Determine the (x, y) coordinate at the center of the cell enclosing the given text.  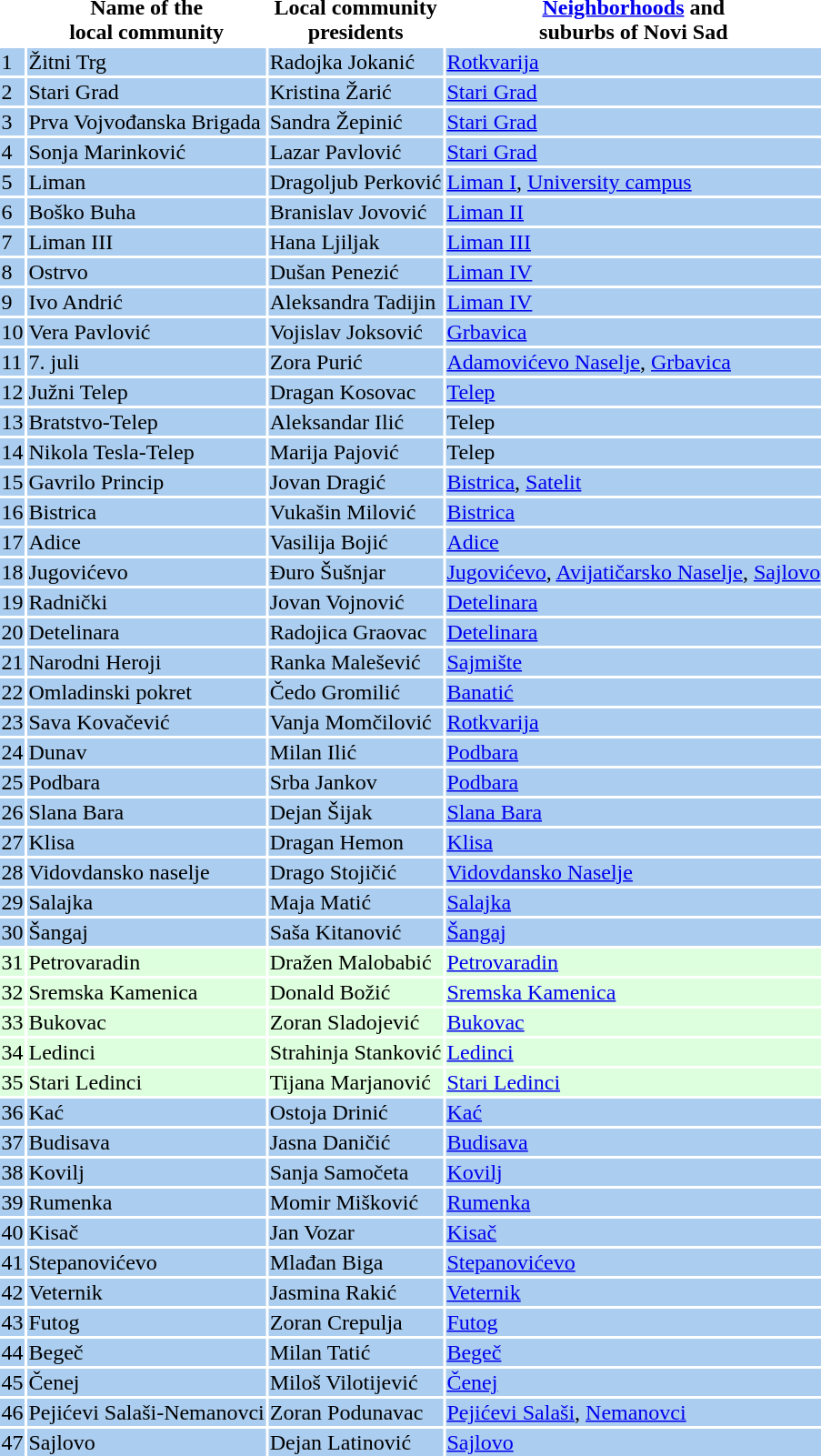
Lazar Pavlović (355, 152)
9 (13, 302)
Begeč (146, 1352)
7. juli (146, 362)
Futog (146, 1322)
Dragoljub Perković (355, 182)
Bukovac (146, 1022)
Hana Ljiljak (355, 242)
Sandra Žepinić (355, 122)
8 (13, 272)
Srba Jankov (355, 782)
18 (13, 572)
Donald Božić (355, 992)
Aleksandar Ilić (355, 422)
15 (13, 482)
Miloš Vilotijević (355, 1382)
Sremska Kamenica (146, 992)
Petrovaradin (146, 962)
Stari Ledinci (146, 1082)
26 (13, 812)
Šangaj (146, 932)
Čenej (146, 1382)
Žitni Trg (146, 62)
Tijana Marjanović (355, 1082)
Milan Tatić (355, 1352)
Dejan Latinović (355, 1442)
Maja Matić (355, 902)
Radojka Jokanić (355, 62)
Marija Pajović (355, 452)
Nikola Tesla-Telep (146, 452)
29 (13, 902)
Sava Kovačević (146, 722)
11 (13, 362)
Momir Mišković (355, 1202)
Zoran Podunavac (355, 1412)
Dragan Hemon (355, 842)
20 (13, 632)
40 (13, 1232)
Radnički (146, 602)
Stari Grad (146, 92)
Zora Purić (355, 362)
Rumenka (146, 1202)
Aleksandra Tadijin (355, 302)
16 (13, 512)
Vera Pavlović (146, 332)
Mlađan Biga (355, 1262)
Liman (146, 182)
35 (13, 1082)
Drago Stojičić (355, 872)
Ivo Andrić (146, 302)
Jasmina Rakić (355, 1292)
33 (13, 1022)
Jasna Daničić (355, 1142)
Veternik (146, 1292)
Jovan Dragić (355, 482)
Narodni Heroji (146, 662)
Jugovićevo (146, 572)
Saša Kitanović (355, 932)
38 (13, 1172)
28 (13, 872)
Vukašin Milović (355, 512)
Ledinci (146, 1052)
Kovilj (146, 1172)
22 (13, 692)
Vanja Momčilović (355, 722)
Ostoja Drinić (355, 1112)
10 (13, 332)
Dejan Šijak (355, 812)
Sajlovo (146, 1442)
46 (13, 1412)
17 (13, 542)
Vojislav Joksović (355, 332)
Dragan Kosovac (355, 392)
37 (13, 1142)
25 (13, 782)
1 (13, 62)
Klisa (146, 842)
27 (13, 842)
43 (13, 1322)
41 (13, 1262)
Čedo Gromilić (355, 692)
31 (13, 962)
3 (13, 122)
Strahinja Stanković (355, 1052)
Đuro Šušnjar (355, 572)
Branislav Jovović (355, 212)
Dunav (146, 752)
Prva Vojvođanska Brigada (146, 122)
Jan Vozar (355, 1232)
Milan Ilić (355, 752)
19 (13, 602)
45 (13, 1382)
5 (13, 182)
Sanja Samočeta (355, 1172)
Kristina Žarić (355, 92)
Slana Bara (146, 812)
36 (13, 1112)
Detelinara (146, 632)
Boško Buha (146, 212)
Vasilija Bojić (355, 542)
42 (13, 1292)
32 (13, 992)
Južni Telep (146, 392)
13 (13, 422)
Vidovdansko naselje (146, 872)
30 (13, 932)
Bistrica (146, 512)
Bratstvo-Telep (146, 422)
Ranka Malešević (355, 662)
Jovan Vojnović (355, 602)
Pejićevi Salaši-Nemanovci (146, 1412)
12 (13, 392)
14 (13, 452)
39 (13, 1202)
Kać (146, 1112)
21 (13, 662)
Podbara (146, 782)
Salajka (146, 902)
7 (13, 242)
Dušan Penezić (355, 272)
Dražen Malobabić (355, 962)
Budisava (146, 1142)
Adice (146, 542)
47 (13, 1442)
Kisač (146, 1232)
34 (13, 1052)
Ostrvo (146, 272)
Stepanovićevo (146, 1262)
Gavrilo Princip (146, 482)
Zoran Sladojević (355, 1022)
Radojica Graovac (355, 632)
44 (13, 1352)
Liman III (146, 242)
6 (13, 212)
Sonja Marinković (146, 152)
23 (13, 722)
24 (13, 752)
Omladinski pokret (146, 692)
4 (13, 152)
Zoran Crepulja (355, 1322)
2 (13, 92)
